Find where the given text appears and provide that cell's center as [X, Y] coordinate. 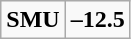
SMU [33, 19]
–12.5 [98, 19]
